Return (x, y) of the center of cell containing provided text 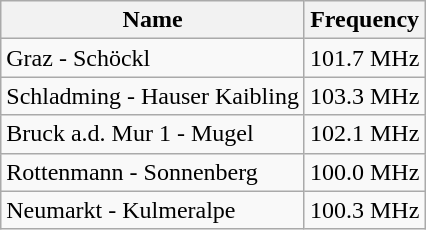
102.1 MHz (364, 134)
Bruck a.d. Mur 1 - Mugel (153, 134)
Name (153, 20)
103.3 MHz (364, 96)
Graz - Schöckl (153, 58)
100.3 MHz (364, 210)
Neumarkt - Kulmeralpe (153, 210)
100.0 MHz (364, 172)
Schladming - Hauser Kaibling (153, 96)
101.7 MHz (364, 58)
Rottenmann - Sonnenberg (153, 172)
Frequency (364, 20)
